Determine the (X, Y) coordinate at the center of the cell enclosing the given text.  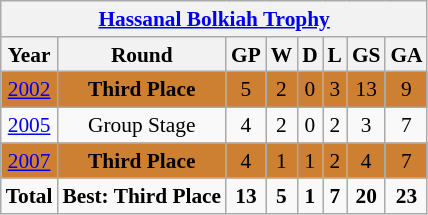
Best: Third Place (142, 197)
20 (366, 197)
D (310, 55)
GP (246, 55)
GS (366, 55)
Round (142, 55)
2007 (30, 161)
Group Stage (142, 126)
9 (406, 90)
Year (30, 55)
Total (30, 197)
Hassanal Bolkiah Trophy (214, 19)
2005 (30, 126)
L (335, 55)
23 (406, 197)
W (282, 55)
GA (406, 55)
2002 (30, 90)
